Return the [X, Y] coordinate for the center point of the cell that contains the specified text.  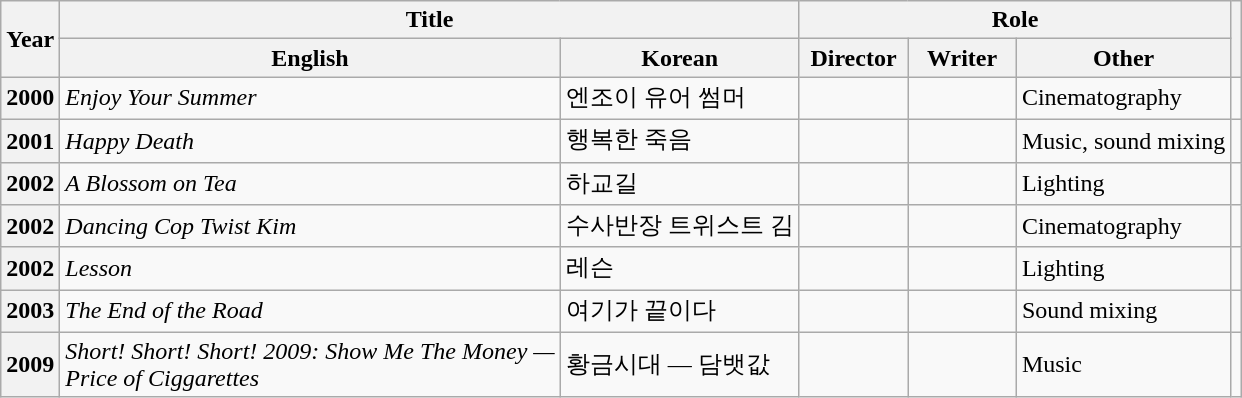
Dancing Cop Twist Kim [310, 226]
Other [1123, 58]
행복한 죽음 [680, 140]
황금시대 — 담뱃값 [680, 364]
Korean [680, 58]
2001 [30, 140]
2003 [30, 312]
A Blossom on Tea [310, 184]
The End of the Road [310, 312]
Happy Death [310, 140]
Music [1123, 364]
Music, sound mixing [1123, 140]
Lesson [310, 268]
여기가 끝이다 [680, 312]
Sound mixing [1123, 312]
레슨 [680, 268]
English [310, 58]
수사반장 트위스트 김 [680, 226]
Year [30, 39]
2009 [30, 364]
엔조이 유어 썸머 [680, 98]
Role [1015, 20]
하교길 [680, 184]
Enjoy Your Summer [310, 98]
Short! Short! Short! 2009: Show Me The Money —Price of Ciggarettes [310, 364]
Director [854, 58]
2000 [30, 98]
Writer [962, 58]
Title [430, 20]
